Identify which cell holds the provided text, then report its (x, y) central coordinate. 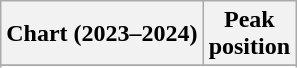
Chart (2023–2024) (102, 34)
Peakposition (249, 34)
